Identify which cell holds the provided text, then report its (x, y) central coordinate. 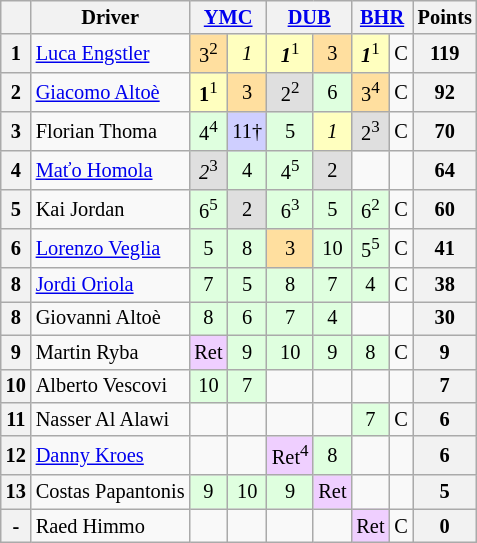
Giacomo Altoè (110, 92)
Florian Thoma (110, 132)
YMC (228, 17)
Martin Ryba (110, 352)
63 (290, 210)
0 (445, 526)
Danny Kroes (110, 456)
62 (370, 210)
70 (445, 132)
60 (445, 210)
12 (16, 456)
32 (208, 54)
- (16, 526)
44 (208, 132)
41 (445, 248)
92 (445, 92)
Giovanni Altoè (110, 318)
DUB (309, 17)
64 (445, 170)
Luca Engstler (110, 54)
Costas Papantonis (110, 492)
Raed Himmo (110, 526)
65 (208, 210)
Kai Jordan (110, 210)
45 (290, 170)
13 (16, 492)
Jordi Oriola (110, 285)
119 (445, 54)
Driver (110, 17)
55 (370, 248)
BHR (382, 17)
Alberto Vescovi (110, 386)
Nasser Al Alawi (110, 419)
Lorenzo Veglia (110, 248)
Ret4 (290, 456)
11† (246, 132)
34 (370, 92)
38 (445, 285)
Points (445, 17)
Maťo Homola (110, 170)
22 (290, 92)
30 (445, 318)
